Find where the given text appears and provide that cell's center as [X, Y] coordinate. 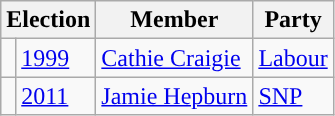
Labour [293, 58]
2011 [56, 96]
Party [293, 20]
Jamie Hepburn [174, 96]
1999 [56, 58]
SNP [293, 96]
Election [48, 20]
Member [174, 20]
Cathie Craigie [174, 58]
